Determine the [X, Y] coordinate at the center of the cell enclosing the given text.  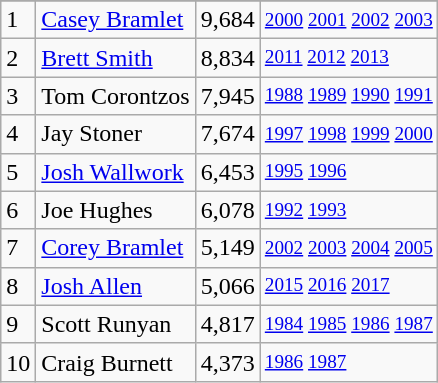
10 [18, 362]
5,066 [228, 286]
4,373 [228, 362]
Josh Wallwork [116, 172]
2 [18, 58]
1988 1989 1990 1991 [348, 96]
3 [18, 96]
5,149 [228, 248]
2011 2012 2013 [348, 58]
Josh Allen [116, 286]
5 [18, 172]
1 [18, 20]
1995 1996 [348, 172]
9,684 [228, 20]
4,817 [228, 324]
2000 2001 2002 2003 [348, 20]
1992 1993 [348, 210]
7 [18, 248]
4 [18, 134]
Craig Burnett [116, 362]
2002 2003 2004 2005 [348, 248]
2015 2016 2017 [348, 286]
9 [18, 324]
Brett Smith [116, 58]
8,834 [228, 58]
7,674 [228, 134]
Joe Hughes [116, 210]
1984 1985 1986 1987 [348, 324]
1986 1987 [348, 362]
Jay Stoner [116, 134]
7,945 [228, 96]
Scott Runyan [116, 324]
6,078 [228, 210]
Corey Bramlet [116, 248]
8 [18, 286]
6 [18, 210]
1997 1998 1999 2000 [348, 134]
Tom Corontzos [116, 96]
Casey Bramlet [116, 20]
6,453 [228, 172]
